From the cell containing the given text, extract its center point as [X, Y] coordinate. 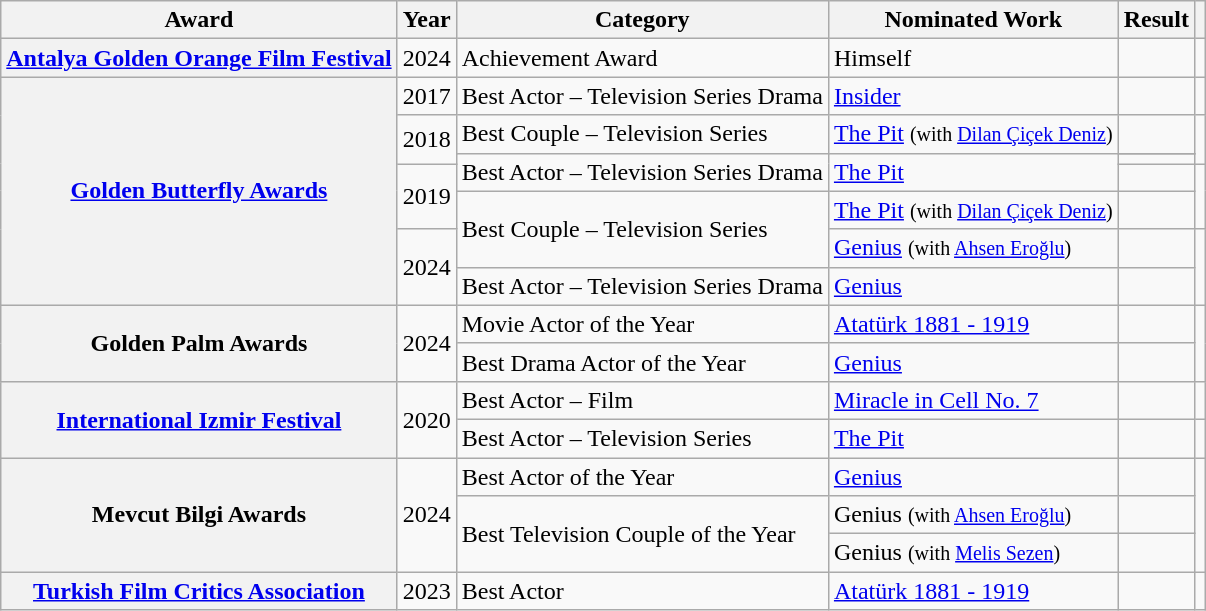
Best Actor [642, 591]
Award [199, 20]
Nominated Work [973, 20]
Golden Butterfly Awards [199, 191]
Movie Actor of the Year [642, 324]
Result [1156, 20]
Genius (with Melis Sezen) [973, 553]
Golden Palm Awards [199, 343]
Year [426, 20]
Himself [973, 58]
Achievement Award [642, 58]
2019 [426, 196]
Insider [973, 96]
Category [642, 20]
Miracle in Cell No. 7 [973, 400]
2017 [426, 96]
Turkish Film Critics Association [199, 591]
2023 [426, 591]
Best Television Couple of the Year [642, 534]
2018 [426, 140]
Antalya Golden Orange Film Festival [199, 58]
2020 [426, 419]
International Izmir Festival [199, 419]
Mevcut Bilgi Awards [199, 515]
Best Actor of the Year [642, 477]
Best Actor – Film [642, 400]
Best Drama Actor of the Year [642, 362]
Best Actor – Television Series [642, 438]
